For the text-containing cell, return its midpoint in [x, y] coordinate format. 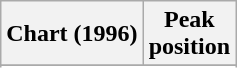
Chart (1996) [72, 34]
Peakposition [189, 34]
